Pinpoint the cell where the given text exists, returning its [x, y] midpoint coordinate. 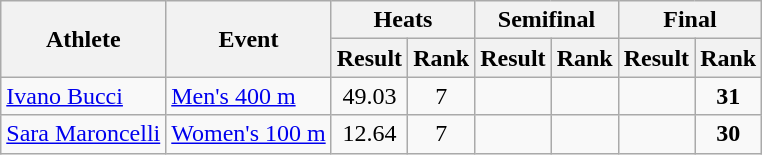
31 [728, 96]
Heats [403, 20]
Women's 100 m [248, 134]
30 [728, 134]
Men's 400 m [248, 96]
Athlete [84, 39]
49.03 [369, 96]
Ivano Bucci [84, 96]
Semifinal [547, 20]
Sara Maroncelli [84, 134]
Event [248, 39]
12.64 [369, 134]
Final [690, 20]
